Identify which cell holds the provided text, then report its [x, y] central coordinate. 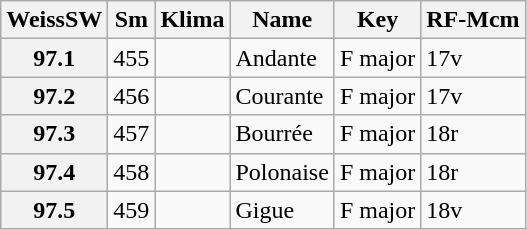
WeissSW [54, 20]
RF-Mcm [473, 20]
455 [132, 58]
97.5 [54, 210]
97.3 [54, 134]
457 [132, 134]
Gigue [282, 210]
Key [377, 20]
18v [473, 210]
Courante [282, 96]
458 [132, 172]
Klima [192, 20]
97.4 [54, 172]
97.2 [54, 96]
Polonaise [282, 172]
Bourrée [282, 134]
Andante [282, 58]
Sm [132, 20]
97.1 [54, 58]
459 [132, 210]
Name [282, 20]
456 [132, 96]
